Pinpoint the cell where the given text exists, returning its [X, Y] midpoint coordinate. 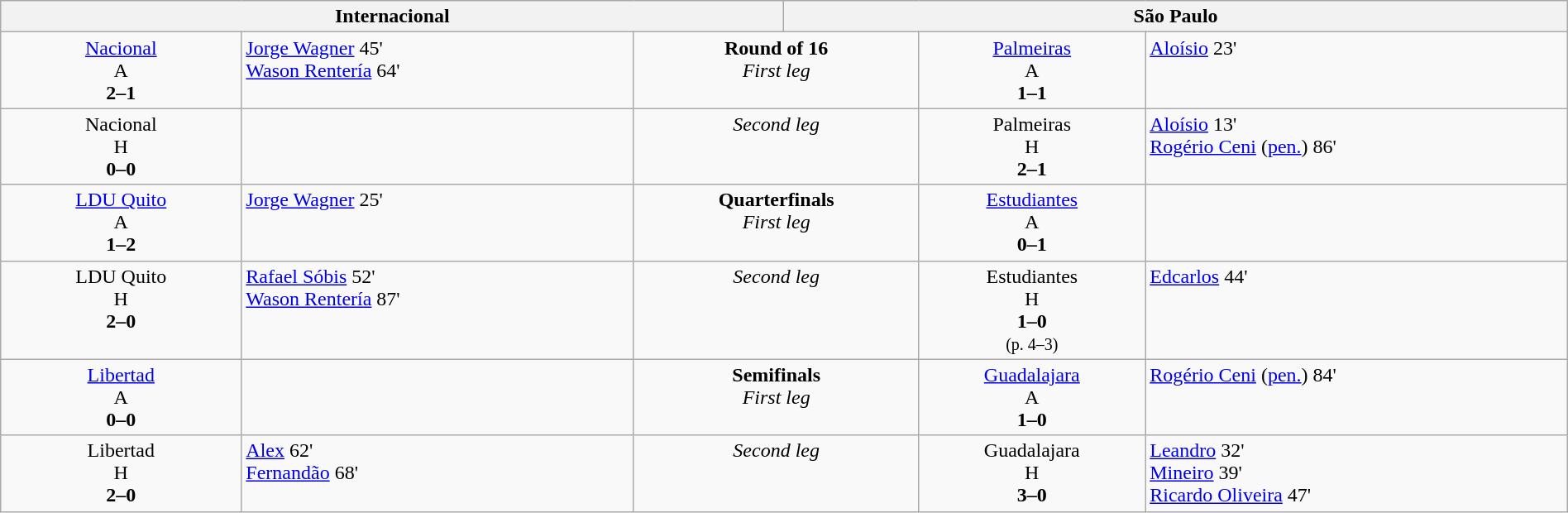
Libertad A0–0 [121, 397]
Estudiantes H1–0(p. 4–3) [1032, 309]
Aloísio 13'Rogério Ceni (pen.) 86' [1356, 146]
LDU QuitoH2–0 [121, 309]
Round of 16 First leg [776, 70]
Rogério Ceni (pen.) 84' [1356, 397]
Internacional [392, 17]
São Paulo [1176, 17]
Semifinals First leg [776, 397]
Jorge Wagner 25' [438, 223]
GuadalajaraH3–0 [1032, 473]
NacionalH0–0 [121, 146]
LibertadH2–0 [121, 473]
Nacional A 2–1 [121, 70]
Rafael Sóbis 52' Wason Rentería 87' [438, 309]
Aloísio 23' [1356, 70]
LDU Quito A1–2 [121, 223]
Guadalajara A1–0 [1032, 397]
Estudiantes A0–1 [1032, 223]
Edcarlos 44' [1356, 309]
Jorge Wagner 45'Wason Rentería 64' [438, 70]
Palmeiras A 1–1 [1032, 70]
Alex 62'Fernandão 68' [438, 473]
Quarterfinals First leg [776, 223]
PalmeirasH2–1 [1032, 146]
Leandro 32'Mineiro 39' Ricardo Oliveira 47' [1356, 473]
